For the text-containing cell, return its midpoint in (X, Y) coordinate format. 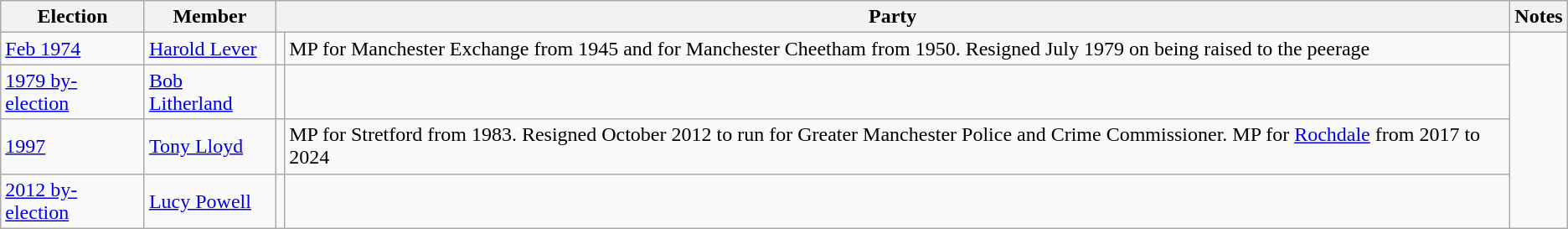
2012 by-election (73, 201)
Election (73, 17)
1979 by-election (73, 92)
Bob Litherland (209, 92)
Feb 1974 (73, 49)
Harold Lever (209, 49)
MP for Stretford from 1983. Resigned October 2012 to run for Greater Manchester Police and Crime Commissioner. MP for Rochdale from 2017 to 2024 (898, 146)
Notes (1539, 17)
Lucy Powell (209, 201)
Tony Lloyd (209, 146)
Member (209, 17)
Party (893, 17)
MP for Manchester Exchange from 1945 and for Manchester Cheetham from 1950. Resigned July 1979 on being raised to the peerage (898, 49)
1997 (73, 146)
